Provide the [x, y] coordinate of the cell's center where the given text is located.  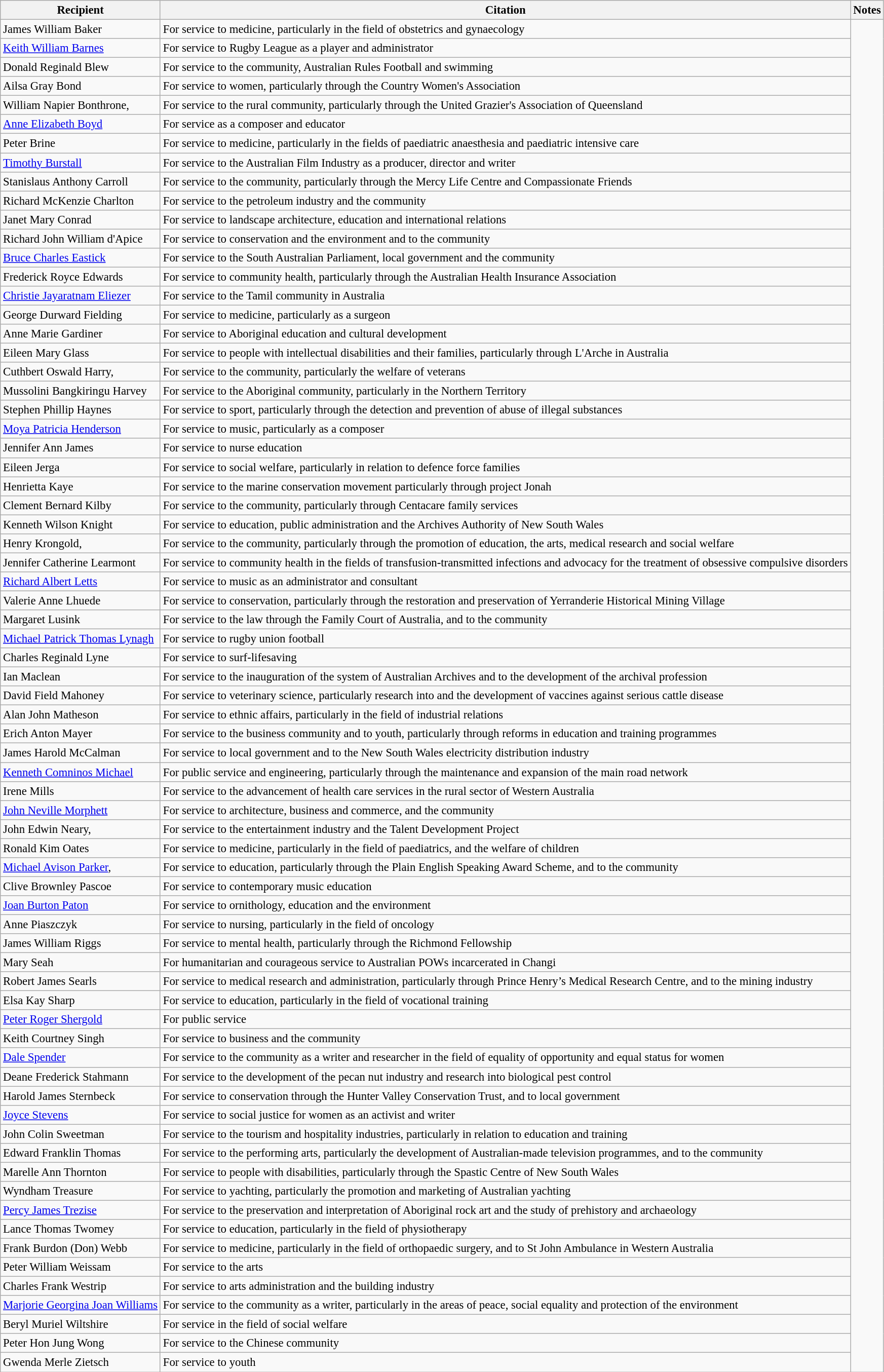
For service to people with disabilities, particularly through the Spastic Centre of New South Wales [506, 1172]
For service to conservation through the Hunter Valley Conservation Trust, and to local government [506, 1096]
For service to local government and to the New South Wales electricity distribution industry [506, 753]
For service to Rugby League as a player and administrator [506, 48]
Henry Krongold, [81, 544]
For service to the South Australian Parliament, local government and the community [506, 258]
Charles Frank Westrip [81, 1286]
Anne Marie Gardiner [81, 334]
Edward Franklin Thomas [81, 1153]
Joyce Stevens [81, 1115]
For service to the tourism and hospitality industries, particularly in relation to education and training [506, 1134]
Christie Jayaratnam Eliezer [81, 296]
Richard McKenzie Charlton [81, 201]
For public service [506, 1019]
For service to ornithology, education and the environment [506, 905]
For service to medicine, particularly in the fields of paediatric anaesthesia and paediatric intensive care [506, 143]
For service to the inauguration of the system of Australian Archives and to the development of the archival profession [506, 677]
For service to music as an administrator and consultant [506, 582]
Bruce Charles Eastick [81, 258]
For service to education, particularly in the field of physiotherapy [506, 1229]
Clive Brownley Pascoe [81, 886]
Stanislaus Anthony Carroll [81, 181]
For service to sport, particularly through the detection and prevention of abuse of illegal substances [506, 410]
Joan Burton Paton [81, 905]
Peter Brine [81, 143]
For service to education, particularly through the Plain English Speaking Award Scheme, and to the community [506, 867]
For service to the entertainment industry and the Talent Development Project [506, 829]
For service to rugby union football [506, 639]
For service to the petroleum industry and the community [506, 201]
Robert James Searls [81, 981]
Peter Roger Shergold [81, 1019]
Eileen Mary Glass [81, 353]
Keith Courtney Singh [81, 1039]
John Colin Sweetman [81, 1134]
Donald Reginald Blew [81, 67]
Elsa Kay Sharp [81, 1001]
Clement Bernard Kilby [81, 505]
Ian Maclean [81, 677]
Michael Avison Parker, [81, 867]
Marjorie Georgina Joan Williams [81, 1305]
For service to landscape architecture, education and international relations [506, 219]
For humanitarian and courageous service to Australian POWs incarcerated in Changi [506, 963]
Ronald Kim Oates [81, 848]
For service to contemporary music education [506, 886]
For service to social justice for women as an activist and writer [506, 1115]
Wyndham Treasure [81, 1191]
Anne Elizabeth Boyd [81, 124]
Frank Burdon (Don) Webb [81, 1248]
James William Riggs [81, 943]
Erich Anton Mayer [81, 734]
Irene Mills [81, 791]
For service to social welfare, particularly in relation to defence force families [506, 467]
Anne Piaszczyk [81, 924]
Moya Patricia Henderson [81, 429]
For service to surf-lifesaving [506, 658]
For service to Aboriginal education and cultural development [506, 334]
For service to youth [506, 1362]
Janet Mary Conrad [81, 219]
Beryl Muriel Wiltshire [81, 1324]
For service in the field of social welfare [506, 1324]
Frederick Royce Edwards [81, 277]
Margaret Lusink [81, 620]
Stephen Phillip Haynes [81, 410]
Alan John Matheson [81, 715]
For service to women, particularly through the Country Women's Association [506, 86]
James Harold McCalman [81, 753]
For service to the Aboriginal community, particularly in the Northern Territory [506, 391]
For service to the community, particularly through the Mercy Life Centre and Compassionate Friends [506, 181]
For service to the business community and to youth, particularly through reforms in education and training programmes [506, 734]
Valerie Anne Lhuede [81, 600]
Kenneth Wilson Knight [81, 524]
Kenneth Comninos Michael [81, 772]
For service to people with intellectual disabilities and their families, particularly through L'Arche in Australia [506, 353]
For service to community health, particularly through the Australian Health Insurance Association [506, 277]
Henrietta Kaye [81, 486]
For service to business and the community [506, 1039]
For service to yachting, particularly the promotion and marketing of Australian yachting [506, 1191]
For service to the community, particularly the welfare of veterans [506, 372]
For service to community health in the fields of transfusion-transmitted infections and advocacy for the treatment of obsessive compulsive disorders [506, 562]
For service to the law through the Family Court of Australia, and to the community [506, 620]
Lance Thomas Twomey [81, 1229]
For service to the community, particularly through the promotion of education, the arts, medical research and social welfare [506, 544]
For service to nursing, particularly in the field of oncology [506, 924]
For service to the Australian Film Industry as a producer, director and writer [506, 163]
Mussolini Bangkiringu Harvey [81, 391]
For service to medicine, particularly as a surgeon [506, 315]
For service to medicine, particularly in the field of orthopaedic surgery, and to St John Ambulance in Western Australia [506, 1248]
For service to the Tamil community in Australia [506, 296]
John Edwin Neary, [81, 829]
For service to medicine, particularly in the field of obstetrics and gynaecology [506, 29]
For service to the performing arts, particularly the development of Australian-made television programmes, and to the community [506, 1153]
For service to the development of the pecan nut industry and research into biological pest control [506, 1077]
John Neville Morphett [81, 810]
For service to architecture, business and commerce, and the community [506, 810]
For service to education, particularly in the field of vocational training [506, 1001]
Richard John William d'Apice [81, 239]
Dale Spender [81, 1058]
Timothy Burstall [81, 163]
For service to the arts [506, 1267]
For service to education, public administration and the Archives Authority of New South Wales [506, 524]
James William Baker [81, 29]
For service to veterinary science, particularly research into and the development of vaccines against serious cattle disease [506, 696]
For public service and engineering, particularly through the maintenance and expansion of the main road network [506, 772]
Citation [506, 10]
For service to the rural community, particularly through the United Grazier's Association of Queensland [506, 105]
David Field Mahoney [81, 696]
For service to mental health, particularly through the Richmond Fellowship [506, 943]
Percy James Trezise [81, 1210]
For service to the preservation and interpretation of Aboriginal rock art and the study of prehistory and archaeology [506, 1210]
Charles Reginald Lyne [81, 658]
For service to medicine, particularly in the field of paediatrics, and the welfare of children [506, 848]
Peter William Weissam [81, 1267]
For service to the community, particularly through Centacare family services [506, 505]
Notes [867, 10]
Marelle Ann Thornton [81, 1172]
Michael Patrick Thomas Lynagh [81, 639]
For service to the community as a writer, particularly in the areas of peace, social equality and protection of the environment [506, 1305]
Eileen Jerga [81, 467]
For service to medical research and administration, particularly through Prince Henry’s Medical Research Centre, and to the mining industry [506, 981]
Recipient [81, 10]
For service to nurse education [506, 448]
For service as a composer and educator [506, 124]
Gwenda Merle Zietsch [81, 1362]
For service to the community, Australian Rules Football and swimming [506, 67]
For service to the community as a writer and researcher in the field of equality of opportunity and equal status for women [506, 1058]
For service to the Chinese community [506, 1343]
For service to music, particularly as a composer [506, 429]
Mary Seah [81, 963]
For service to arts administration and the building industry [506, 1286]
Cuthbert Oswald Harry, [81, 372]
William Napier Bonthrone, [81, 105]
For service to the advancement of health care services in the rural sector of Western Australia [506, 791]
George Durward Fielding [81, 315]
Richard Albert Letts [81, 582]
For service to conservation and the environment and to the community [506, 239]
Keith William Barnes [81, 48]
Ailsa Gray Bond [81, 86]
For service to conservation, particularly through the restoration and preservation of Yerranderie Historical Mining Village [506, 600]
For service to ethnic affairs, particularly in the field of industrial relations [506, 715]
Jennifer Catherine Learmont [81, 562]
Peter Hon Jung Wong [81, 1343]
For service to the marine conservation movement particularly through project Jonah [506, 486]
Harold James Sternbeck [81, 1096]
Deane Frederick Stahmann [81, 1077]
Jennifer Ann James [81, 448]
